Return [X, Y] of the center of cell containing provided text 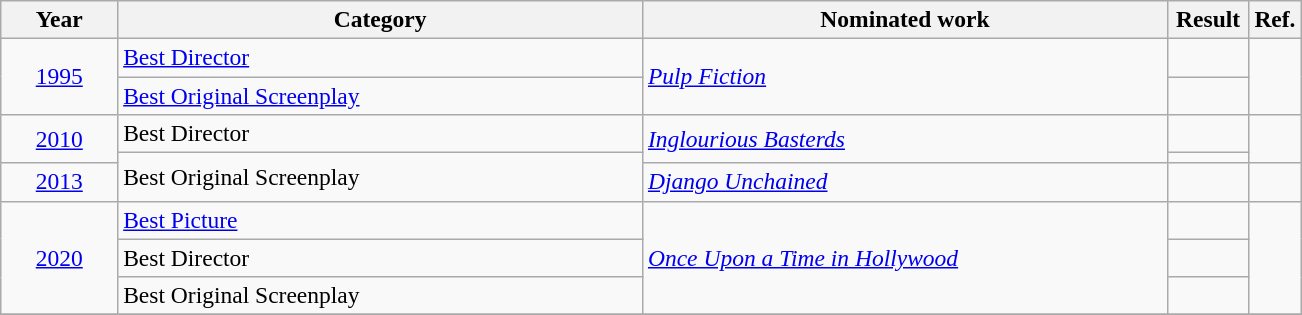
Nominated work [906, 19]
Result [1208, 19]
2020 [60, 258]
Pulp Fiction [906, 76]
Year [60, 19]
Ref. [1275, 19]
2010 [60, 138]
2013 [60, 182]
Django Unchained [906, 182]
Category [380, 19]
Inglourious Basterds [906, 138]
1995 [60, 76]
Once Upon a Time in Hollywood [906, 258]
Best Picture [380, 220]
